Extract the (x, y) coordinate from the center of the cell holding the provided text.  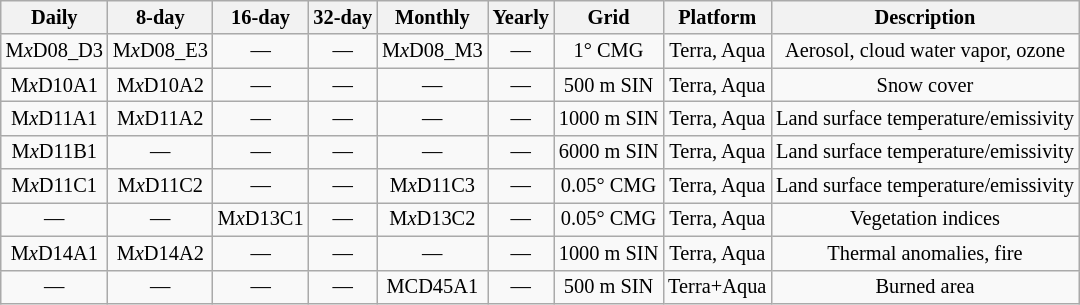
Vegetation indices (924, 219)
MxD13C2 (432, 219)
Thermal anomalies, fire (924, 253)
Daily (54, 17)
MxD08_D3 (54, 51)
Burned area (924, 287)
MxD14A1 (54, 253)
MCD45A1 (432, 287)
MxD11C1 (54, 186)
MxD11A2 (160, 118)
6000 m SIN (608, 152)
32-day (342, 17)
1° CMG (608, 51)
MxD08_M3 (432, 51)
8-day (160, 17)
Description (924, 17)
MxD13C1 (261, 219)
MxD11B1 (54, 152)
MxD08_E3 (160, 51)
MxD10A2 (160, 85)
16-day (261, 17)
Monthly (432, 17)
MxD14A2 (160, 253)
MxD10A1 (54, 85)
Aerosol, cloud water vapor, ozone (924, 51)
Snow cover (924, 85)
Grid (608, 17)
Platform (717, 17)
MxD11A1 (54, 118)
Terra+Aqua (717, 287)
MxD11C3 (432, 186)
MxD11C2 (160, 186)
Yearly (521, 17)
